Search for the cell housing the specified text and yield its [x, y] center coordinate. 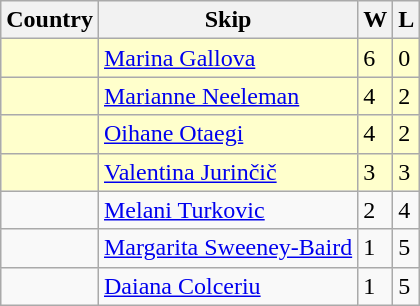
W [376, 20]
Oihane Otaegi [228, 134]
Country [50, 20]
Margarita Sweeney-Baird [228, 248]
6 [376, 58]
Marina Gallova [228, 58]
Marianne Neeleman [228, 96]
Valentina Jurinčič [228, 172]
Daiana Colceriu [228, 286]
Melani Turkovic [228, 210]
0 [406, 58]
L [406, 20]
Skip [228, 20]
